Output the (x, y) coordinate of the center of the cell containing the given text.  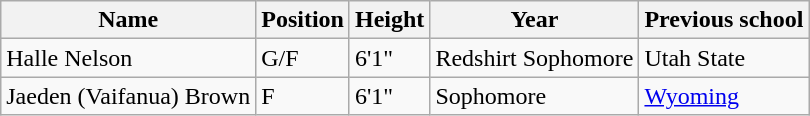
Utah State (724, 58)
Height (389, 20)
Sophomore (534, 96)
Name (128, 20)
G/F (303, 58)
Year (534, 20)
Previous school (724, 20)
Redshirt Sophomore (534, 58)
Halle Nelson (128, 58)
F (303, 96)
Jaeden (Vaifanua) Brown (128, 96)
Wyoming (724, 96)
Position (303, 20)
